Provide the (X, Y) coordinate of the cell's center where the given text is located.  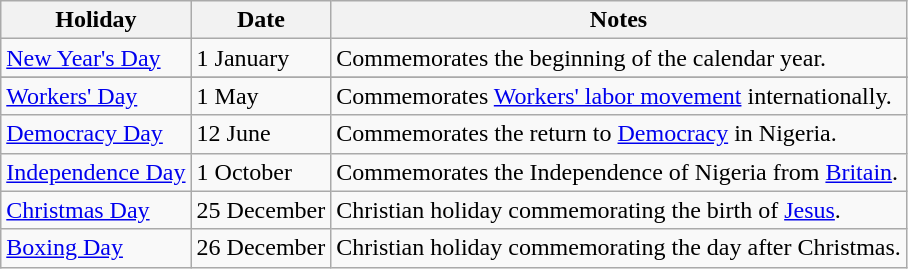
Commemorates the return to Democracy in Nigeria. (619, 134)
Commemorates the beginning of the calendar year. (619, 58)
Christmas Day (96, 210)
Notes (619, 20)
Workers' Day (96, 96)
25 December (261, 210)
Democracy Day (96, 134)
Date (261, 20)
1 January (261, 58)
New Year's Day (96, 58)
Boxing Day (96, 248)
26 December (261, 248)
Christian holiday commemorating the birth of Jesus. (619, 210)
1 May (261, 96)
Holiday (96, 20)
1 October (261, 172)
12 June (261, 134)
Commemorates Workers' labor movement internationally. (619, 96)
Independence Day (96, 172)
Christian holiday commemorating the day after Christmas. (619, 248)
Commemorates the Independence of Nigeria from Britain. (619, 172)
